Return [X, Y] of the center of cell containing provided text 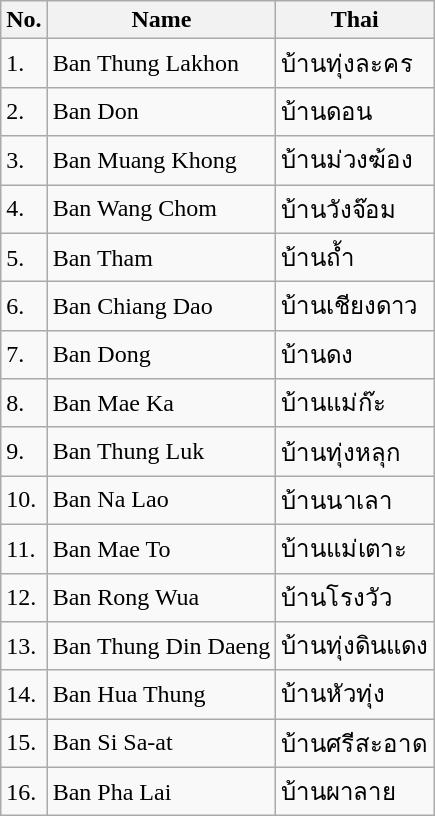
Ban Pha Lai [162, 792]
บ้านผาลาย [355, 792]
11. [24, 548]
5. [24, 258]
14. [24, 694]
No. [24, 20]
Ban Hua Thung [162, 694]
13. [24, 646]
8. [24, 404]
บ้านโรงวัว [355, 598]
บ้านนาเลา [355, 500]
6. [24, 306]
บ้านทุ่งดินแดง [355, 646]
1. [24, 64]
บ้านถ้ำ [355, 258]
Ban Muang Khong [162, 160]
บ้านเชียงดาว [355, 306]
Ban Chiang Dao [162, 306]
Thai [355, 20]
บ้านหัวทุ่ง [355, 694]
บ้านทุ่งละคร [355, 64]
15. [24, 744]
Ban Thung Luk [162, 452]
12. [24, 598]
Ban Si Sa-at [162, 744]
บ้านวังจ๊อม [355, 208]
Ban Rong Wua [162, 598]
2. [24, 112]
Ban Dong [162, 354]
Ban Thung Lakhon [162, 64]
Ban Na Lao [162, 500]
บ้านแม่ก๊ะ [355, 404]
บ้านแม่เตาะ [355, 548]
9. [24, 452]
4. [24, 208]
Ban Tham [162, 258]
Ban Don [162, 112]
Name [162, 20]
10. [24, 500]
บ้านศรีสะอาด [355, 744]
Ban Mae Ka [162, 404]
Ban Wang Chom [162, 208]
16. [24, 792]
บ้านดง [355, 354]
บ้านทุ่งหลุก [355, 452]
บ้านม่วงฆ้อง [355, 160]
Ban Thung Din Daeng [162, 646]
3. [24, 160]
7. [24, 354]
บ้านดอน [355, 112]
Ban Mae To [162, 548]
